Pinpoint the cell where the given text exists, returning its [X, Y] midpoint coordinate. 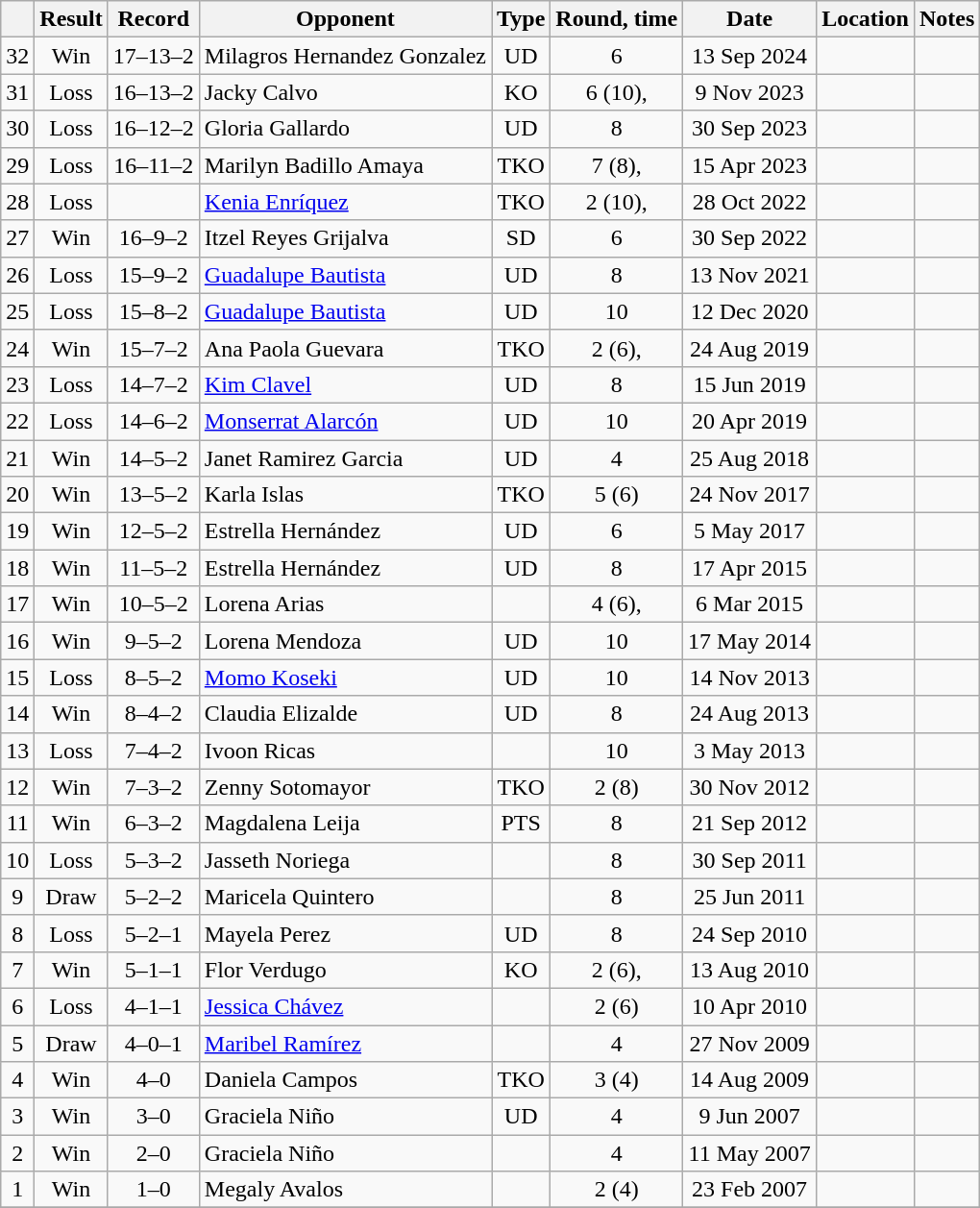
Claudia Elizalde [345, 714]
14–6–2 [154, 421]
30 Sep 2011 [749, 860]
PTS [521, 824]
25 [17, 311]
8–4–2 [154, 714]
2 (4) [617, 1190]
Lorena Mendoza [345, 641]
3–0 [154, 1117]
16 [17, 641]
Notes [946, 19]
30 Sep 2023 [749, 129]
Zenny Sotomayor [345, 787]
Gloria Gallardo [345, 129]
Magdalena Leija [345, 824]
31 [17, 92]
9 Nov 2023 [749, 92]
2 (6) [617, 1006]
5–2–1 [154, 933]
32 [17, 56]
13 Nov 2021 [749, 275]
11–5–2 [154, 568]
5 (6) [617, 495]
24 Nov 2017 [749, 495]
16–12–2 [154, 129]
13 [17, 751]
14 Aug 2009 [749, 1080]
5–2–2 [154, 897]
Kim Clavel [345, 384]
2–0 [154, 1153]
23 Feb 2007 [749, 1190]
11 May 2007 [749, 1153]
3 [17, 1117]
6 (10), [617, 92]
11 [17, 824]
19 [17, 531]
23 [17, 384]
15–8–2 [154, 311]
Lorena Arias [345, 604]
14 [17, 714]
7 (8), [617, 165]
21 [17, 458]
30 [17, 129]
2 (10), [617, 202]
7–3–2 [154, 787]
14–7–2 [154, 384]
17 Apr 2015 [749, 568]
5–3–2 [154, 860]
Result [71, 19]
3 May 2013 [749, 751]
14 Nov 2013 [749, 678]
4–0 [154, 1080]
21 Sep 2012 [749, 824]
24 Sep 2010 [749, 933]
12 [17, 787]
Type [521, 19]
16–11–2 [154, 165]
30 Nov 2012 [749, 787]
20 Apr 2019 [749, 421]
17 [17, 604]
Opponent [345, 19]
24 [17, 348]
Date [749, 19]
Karla Islas [345, 495]
12 Dec 2020 [749, 311]
Monserrat Alarcón [345, 421]
13 Sep 2024 [749, 56]
10 Apr 2010 [749, 1006]
10–5–2 [154, 604]
27 [17, 238]
22 [17, 421]
4–1–1 [154, 1006]
Location [866, 19]
Momo Koseki [345, 678]
4–0–1 [154, 1043]
16–9–2 [154, 238]
Itzel Reyes Grijalva [345, 238]
14–5–2 [154, 458]
1–0 [154, 1190]
Ana Paola Guevara [345, 348]
25 Jun 2011 [749, 897]
Milagros Hernandez Gonzalez [345, 56]
9–5–2 [154, 641]
20 [17, 495]
SD [521, 238]
7–4–2 [154, 751]
29 [17, 165]
25 Aug 2018 [749, 458]
26 [17, 275]
Record [154, 19]
17–13–2 [154, 56]
15–9–2 [154, 275]
9 Jun 2007 [749, 1117]
Marilyn Badillo Amaya [345, 165]
Kenia Enríquez [345, 202]
13 Aug 2010 [749, 970]
27 Nov 2009 [749, 1043]
Maribel Ramírez [345, 1043]
Jasseth Noriega [345, 860]
Round, time [617, 19]
6–3–2 [154, 824]
4 (6), [617, 604]
15 Jun 2019 [749, 384]
Maricela Quintero [345, 897]
5 [17, 1043]
Jessica Chávez [345, 1006]
30 Sep 2022 [749, 238]
3 (4) [617, 1080]
24 Aug 2013 [749, 714]
2 [17, 1153]
17 May 2014 [749, 641]
13–5–2 [154, 495]
24 Aug 2019 [749, 348]
7 [17, 970]
12–5–2 [154, 531]
15 [17, 678]
15–7–2 [154, 348]
Daniela Campos [345, 1080]
Janet Ramirez Garcia [345, 458]
18 [17, 568]
5–1–1 [154, 970]
16–13–2 [154, 92]
8–5–2 [154, 678]
2 (8) [617, 787]
6 Mar 2015 [749, 604]
5 May 2017 [749, 531]
9 [17, 897]
1 [17, 1190]
Flor Verdugo [345, 970]
28 [17, 202]
Jacky Calvo [345, 92]
Ivoon Ricas [345, 751]
Megaly Avalos [345, 1190]
28 Oct 2022 [749, 202]
Mayela Perez [345, 933]
15 Apr 2023 [749, 165]
